Capture the cell that displays the provided text and extract its [X, Y] central coordinate. 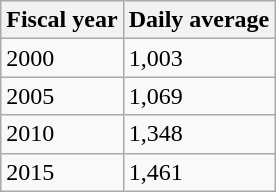
1,461 [199, 172]
1,348 [199, 134]
1,069 [199, 96]
Fiscal year [62, 20]
1,003 [199, 58]
2010 [62, 134]
2015 [62, 172]
2000 [62, 58]
2005 [62, 96]
Daily average [199, 20]
